From the cell containing the given text, extract its center point as (x, y) coordinate. 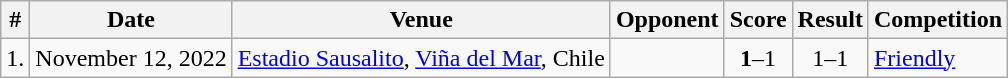
Date (131, 20)
Competition (938, 20)
# (16, 20)
Estadio Sausalito, Viña del Mar, Chile (421, 58)
Venue (421, 20)
Friendly (938, 58)
1. (16, 58)
Result (830, 20)
Opponent (667, 20)
Score (758, 20)
November 12, 2022 (131, 58)
